Search for the cell housing the specified text and yield its [X, Y] center coordinate. 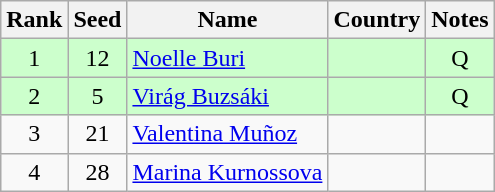
28 [98, 172]
12 [98, 58]
2 [34, 96]
Noelle Buri [228, 58]
Name [228, 20]
Seed [98, 20]
Notes [460, 20]
1 [34, 58]
Valentina Muñoz [228, 134]
4 [34, 172]
Virág Buzsáki [228, 96]
5 [98, 96]
21 [98, 134]
Country [377, 20]
Marina Kurnossova [228, 172]
Rank [34, 20]
3 [34, 134]
